Extract the [X, Y] coordinate from the center of the cell holding the provided text.  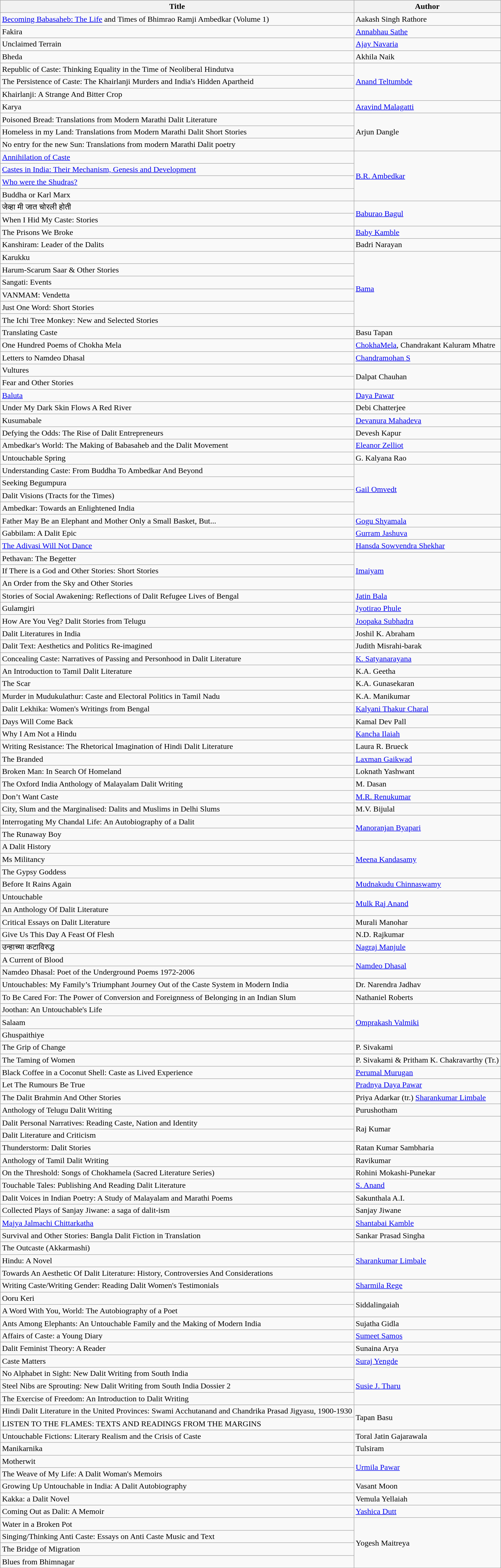
Mulk Raj Anand [427, 903]
Karya [177, 107]
Sunaina Arya [427, 1348]
Loknath Yashwant [427, 772]
N.D. Rajkumar [427, 934]
The Bridge of Migration [177, 1549]
Sangati: Events [177, 282]
The Gypsy Goddess [177, 872]
Devanura Mahadeva [427, 420]
Ajay Navaria [427, 44]
Sakunthala A.I. [427, 1198]
Unclaimed Terrain [177, 44]
B.R. Ambedkar [427, 176]
Jyotirao Phule [427, 609]
Susie J. Tharu [427, 1386]
Buddha or Karl Marx [177, 195]
Karukku [177, 257]
M.V. Bijulal [427, 809]
Black Coffee in a Coconut Shell: Caste as Lived Experience [177, 1072]
Growing Up Untouchable in India: A Dalit Autobiography [177, 1486]
Untouchable Fictions: Literary Realism and the Crisis of Caste [177, 1436]
Salaam [177, 1022]
Vemula Yellaiah [427, 1499]
G. Kalyana Rao [427, 458]
A Word With You, World: The Autobiography of a Poet [177, 1311]
Jatin Bala [427, 596]
Just One Word: Short Stories [177, 307]
Under My Dark Skin Flows A Red River [177, 408]
Shantabai Kamble [427, 1223]
Kakka: a Dalit Novel [177, 1499]
Fear and Other Stories [177, 383]
The Prisons We Broke [177, 232]
Anand Teltumbde [427, 82]
Arjun Dangle [427, 132]
Water in a Broken Pot [177, 1524]
Laura R. Brueck [427, 746]
Perumal Murugan [427, 1072]
Affairs of Caste: a Young Diary [177, 1336]
Nathaniel Roberts [427, 997]
Bama [427, 289]
Gulamgiri [177, 609]
Days Will Come Back [177, 721]
Manikarnika [177, 1449]
Ratan Kumar Sambharia [427, 1148]
A Dalit History [177, 847]
Murder in Mudukulathur: Caste and Electoral Politics in Tamil Nadu [177, 696]
Namdeo Dhasal [427, 966]
On the Threshold: Songs of Chokhamela (Sacred Literature Series) [177, 1173]
Murali Manohar [427, 922]
Chandramohan S [427, 357]
Kusumabale [177, 420]
Broken Man: In Search Of Homeland [177, 772]
Annihilation of Caste [177, 157]
Caste Matters [177, 1361]
Ravikumar [427, 1160]
No entry for the new Sun: Translations from modern Marathi Dalit poetry [177, 144]
Harum-Scarum Saar & Other Stories [177, 270]
No Alphabet in Sight: New Dalit Writing from South India [177, 1374]
Baluta [177, 395]
Kalyani Thakur Charal [427, 709]
Majya Jalmachi Chittarkatha [177, 1223]
Poisoned Bread: Translations from Modern Marathi Dalit Literature [177, 119]
Fakira [177, 32]
Ambedkar's World: The Making of Babasaheb and the Dalit Movement [177, 445]
Suraj Yengde [427, 1361]
Joopaka Subhadra [427, 621]
Khairlanji: A Strange And Bitter Crop [177, 94]
Stories of Social Awakening: Reflections of Dalit Refugee Lives of Bengal [177, 596]
The Adivasi Will Not Dance [177, 546]
Untouchable Spring [177, 458]
Who were the Shudras? [177, 182]
Thunderstorm: Dalit Stories [177, 1148]
Touchable Tales: Publishing And Reading Dalit Literature [177, 1185]
The Dalit Brahmin And Other Stories [177, 1098]
Bheda [177, 57]
Joshil K. Abraham [427, 634]
One Hundred Poems of Chokha Mela [177, 345]
Untouchable [177, 897]
K.A. Gunasekaran [427, 684]
Pradnya Daya Pawar [427, 1085]
Sankar Prasad Singha [427, 1236]
Nagraj Manjule [427, 947]
Seeking Begumpura [177, 483]
Father May Be an Elephant and Mother Only a Small Basket, But... [177, 521]
The Grip of Change [177, 1047]
Debi Chatterjee [427, 408]
Mudnakudu Chinnaswamy [427, 884]
The Ichi Tree Monkey: New and Selected Stories [177, 320]
Rohini Mokashi-Punekar [427, 1173]
Dr. Narendra Jadhav [427, 985]
P. Sivakami & Pritham K. Chakravarthy (Tr.) [427, 1060]
Annabhau Sathe [427, 32]
If There is a God and Other Stories: Short Stories [177, 571]
Coming Out as Dalit: A Memoir [177, 1511]
The Outcaste (Akkarmashi) [177, 1248]
The Runaway Boy [177, 834]
Concealing Caste: Narratives of Passing and Personhood in Dalit Literature [177, 659]
Ghuspaithiye [177, 1035]
Meena Kandasamy [427, 859]
The Exercise of Freedom: An Introduction to Dalit Writing [177, 1399]
Priya Adarkar (tr.) Sharankumar Limbale [427, 1098]
Ants Among Elephants: An Untouchable Family and the Making of Modern India [177, 1323]
Castes in India: Their Mechanism, Genesis and Development [177, 170]
Ms Militancy [177, 859]
Gurram Jashuva [427, 533]
Ambedkar: Towards an Enlightened India [177, 508]
Hindi Dalit Literature in the United Provinces: Swami Acchutanand and Chandrika Prasad Jigyasu, 1900-1930 [177, 1411]
Dalit Literatures in India [177, 634]
Tapan Basu [427, 1417]
Baby Kamble [427, 232]
Aravind Malagatti [427, 107]
Akhila Naik [427, 57]
M. Dasan [427, 784]
Aakash Singh Rathore [427, 19]
Sujatha Gidla [427, 1323]
Kamal Dev Pall [427, 721]
Letters to Namdeo Dhasal [177, 357]
Basu Tapan [427, 332]
Badri Narayan [427, 245]
Devesh Kapur [427, 433]
K.A. Geetha [427, 671]
Why I Am Not a Hindu [177, 734]
Republic of Caste: Thinking Equality in the Time of Neoliberal Hindutva [177, 69]
Becoming Babasaheb: The Life and Times of Bhimrao Ramji Ambedkar (Volume 1) [177, 19]
Eleanor Zelliot [427, 445]
To Be Cared For: The Power of Conversion and Foreignness of Belonging in an Indian Slum [177, 997]
Steel Nibs are Sprouting: New Dalit Writing from South India Dossier 2 [177, 1386]
City, Slum and the Marginalised: Dalits and Muslims in Delhi Slums [177, 809]
The Persistence of Caste: The Khairlanji Murders and India's Hidden Apartheid [177, 82]
Laxman Gaikwad [427, 759]
Vasant Moon [427, 1486]
Baburao Bagul [427, 214]
Give Us This Day A Feast Of Flesh [177, 934]
Siddalingaiah [427, 1304]
Dalit Personal Narratives: Reading Caste, Nation and Identity [177, 1123]
VANMAM: Vendetta [177, 295]
Raj Kumar [427, 1129]
An Introduction to Tamil Dalit Literature [177, 671]
Joothan: An Untouchable's Life [177, 1010]
Homeless in my Land: Translations from Modern Marathi Dalit Short Stories [177, 132]
LISTEN TO THE FLAMES: TEXTS AND READINGS FROM THE MARGINS [177, 1424]
Toral Jatin Gajarawala [427, 1436]
Dalit Literature and Criticism [177, 1135]
Towards An Aesthetic Of Dalit Literature: History, Controversies And Considerations [177, 1273]
M.R. Renukumar [427, 797]
K.A. Manikumar [427, 696]
Omprakash Valmiki [427, 1022]
Dalit Text: Aesthetics and Politics Re-imagined [177, 646]
उन्हाच्या कटाविरुद्ध [177, 947]
Anthology of Tamil Dalit Writing [177, 1160]
Kancha Ilaiah [427, 734]
How Are You Veg? Dalit Stories from Telugu [177, 621]
The Branded [177, 759]
Judith Misrahi-barak [427, 646]
Collected Plays of Sanjay Jiwane: a saga of dalit-ism [177, 1211]
Urmila Pawar [427, 1468]
Defying the Odds: The Rise of Dalit Entrepreneurs [177, 433]
Imaiyam [427, 571]
K. Satyanarayana [427, 659]
Dalit Voices in Indian Poetry: A Study of Malayalam and Marathi Poems [177, 1198]
Tulsiram [427, 1449]
Gabbilam: A Dalit Epic [177, 533]
An Anthology Of Dalit Literature [177, 909]
Sumeet Samos [427, 1336]
Namdeo Dhasal: Poet of the Underground Poems 1972-2006 [177, 972]
Don’t Want Caste [177, 797]
Ooru Keri [177, 1298]
The Weave of My Life: A Dalit Woman's Memoirs [177, 1474]
The Oxford India Anthology of Malayalam Dalit Writing [177, 784]
जेव्हा मी जात चोरली होती [177, 207]
Dalpat Chauhan [427, 377]
S. Anand [427, 1185]
Kanshiram: Leader of the Dalits [177, 245]
Critical Essays on Dalit Literature [177, 922]
Writing Resistance: The Rhetorical Imagination of Hindi Dalit Literature [177, 746]
Dalit Feminist Theory: A Reader [177, 1348]
An Order from the Sky and Other Stories [177, 584]
ChokhaMela, Chandrakant Kaluram Mhatre [427, 345]
Survival and Other Stories: Bangla Dalit Fiction in Translation [177, 1236]
Title [177, 7]
A Current of Blood [177, 960]
Translating Caste [177, 332]
Daya Pawar [427, 395]
Yogesh Maitreya [427, 1543]
The Taming of Women [177, 1060]
Motherwit [177, 1461]
Gogu Shyamala [427, 521]
Sharankumar Limbale [427, 1261]
Dalit Lekhika: Women's Writings from Bengal [177, 709]
Gail Omvedt [427, 489]
Blues from Bhimnagar [177, 1561]
Vultures [177, 370]
Hindu: A Novel [177, 1261]
Sanjay Jiwane [427, 1211]
Let The Rumours Be True [177, 1085]
Writing Caste/Writing Gender: Reading Dalit Women's Testimonials [177, 1286]
Purushotham [427, 1110]
Before It Rains Again [177, 884]
Anthology of Telugu Dalit Writing [177, 1110]
Author [427, 7]
The Scar [177, 684]
Pethavan: The Begetter [177, 558]
Manoranjan Byapari [427, 828]
Singing/Thinking Anti Caste: Essays on Anti Caste Music and Text [177, 1536]
Yashica Dutt [427, 1511]
Sharmila Rege [427, 1286]
P. Sivakami [427, 1047]
When I Hid My Caste: Stories [177, 220]
Dalit Visions (Tracts for the Times) [177, 496]
Hansda Sowvendra Shekhar [427, 546]
Understanding Caste: From Buddha To Ambedkar And Beyond [177, 470]
Untouchables: My Family’s Triumphant Journey Out of the Caste System in Modern India [177, 985]
Interrogating My Chandal Life: An Autobiography of a Dalit [177, 822]
